Extract the [x, y] coordinate from the center of the cell holding the provided text.  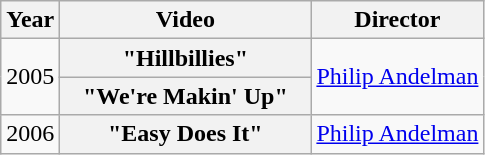
"We're Makin' Up" [186, 96]
"Easy Does It" [186, 134]
Video [186, 20]
2006 [30, 134]
"Hillbillies" [186, 58]
Director [398, 20]
2005 [30, 77]
Year [30, 20]
